Return the [x, y] coordinate for the center point of the cell that contains the specified text.  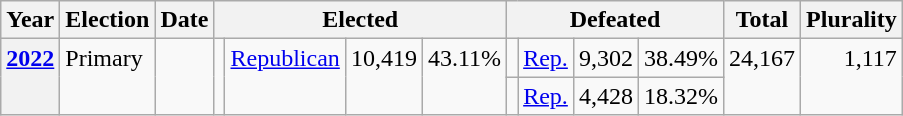
2022 [30, 77]
Elected [360, 20]
1,117 [852, 77]
38.49% [680, 58]
43.11% [464, 77]
4,428 [606, 96]
Defeated [616, 20]
Date [184, 20]
18.32% [680, 96]
24,167 [762, 77]
10,419 [384, 77]
Election [108, 20]
Total [762, 20]
Year [30, 20]
Republican [285, 77]
Primary [108, 77]
9,302 [606, 58]
Plurality [852, 20]
